Search for the cell housing the specified text and yield its [x, y] center coordinate. 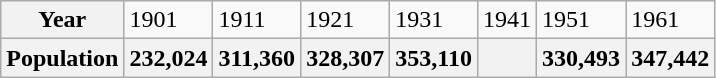
347,442 [670, 58]
1951 [582, 20]
328,307 [346, 58]
1931 [434, 20]
311,360 [257, 58]
1921 [346, 20]
330,493 [582, 58]
353,110 [434, 58]
1901 [168, 20]
1961 [670, 20]
1941 [506, 20]
1911 [257, 20]
232,024 [168, 58]
Year [62, 20]
Population [62, 58]
